From the cell containing the given text, extract its center point as [X, Y] coordinate. 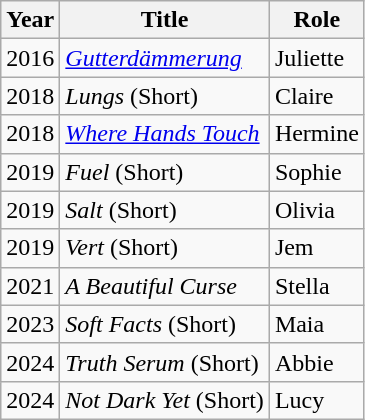
Hermine [316, 134]
2016 [30, 58]
Salt (Short) [165, 210]
Gutterdämmerung [165, 58]
Sophie [316, 172]
Truth Serum (Short) [165, 362]
Claire [316, 96]
Lungs (Short) [165, 96]
A Beautiful Curse [165, 286]
Title [165, 20]
Fuel (Short) [165, 172]
2023 [30, 324]
Olivia [316, 210]
Juliette [316, 58]
Abbie [316, 362]
Jem [316, 248]
Lucy [316, 400]
Year [30, 20]
Stella [316, 286]
Soft Facts (Short) [165, 324]
Vert (Short) [165, 248]
Role [316, 20]
Where Hands Touch [165, 134]
Not Dark Yet (Short) [165, 400]
2021 [30, 286]
Maia [316, 324]
